Capture the cell that displays the provided text and extract its (X, Y) central coordinate. 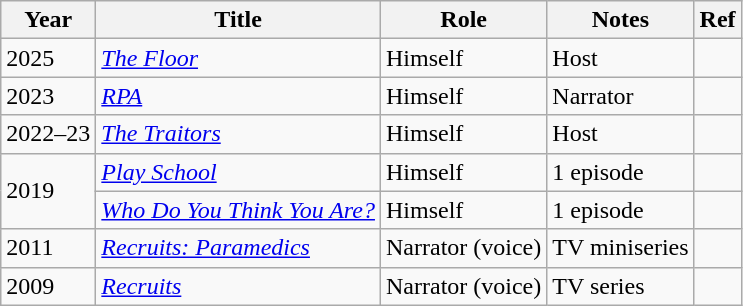
TV miniseries (620, 248)
Recruits (238, 286)
The Floor (238, 58)
TV series (620, 286)
Year (48, 20)
RPA (238, 96)
2019 (48, 191)
2022–23 (48, 134)
2023 (48, 96)
Recruits: Paramedics (238, 248)
2009 (48, 286)
Who Do You Think You Are? (238, 210)
Play School (238, 172)
Title (238, 20)
2011 (48, 248)
The Traitors (238, 134)
Narrator (620, 96)
2025 (48, 58)
Notes (620, 20)
Ref (718, 20)
Role (463, 20)
